From the cell containing the given text, extract its center point as [X, Y] coordinate. 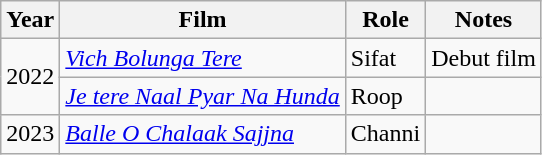
Film [202, 20]
Year [30, 20]
2023 [30, 134]
Roop [385, 96]
Je tere Naal Pyar Na Hunda [202, 96]
Debut film [484, 58]
Sifat [385, 58]
Vich Bolunga Tere [202, 58]
2022 [30, 77]
Channi [385, 134]
Balle O Chalaak Sajjna [202, 134]
Role [385, 20]
Notes [484, 20]
